Find where the given text appears and provide that cell's center as [X, Y] coordinate. 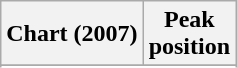
Peakposition [189, 34]
Chart (2007) [72, 34]
